Return [X, Y] of the center of cell containing provided text 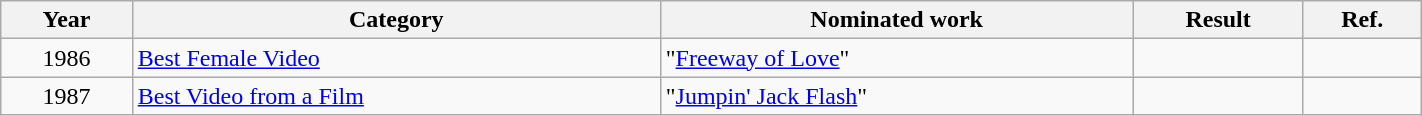
Category [396, 20]
Ref. [1362, 20]
"Freeway of Love" [896, 58]
1987 [66, 96]
Result [1218, 20]
Best Video from a Film [396, 96]
Best Female Video [396, 58]
Nominated work [896, 20]
Year [66, 20]
"Jumpin' Jack Flash" [896, 96]
1986 [66, 58]
